Determine the (X, Y) coordinate at the center of the cell enclosing the given text.  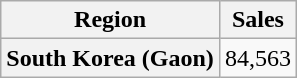
Region (110, 20)
Sales (258, 20)
84,563 (258, 58)
South Korea (Gaon) (110, 58)
